Locate the cell with the specified text and output its (X, Y) center coordinate. 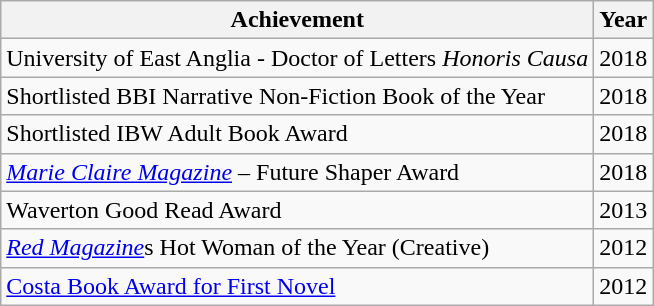
Red Magazines Hot Woman of the Year (Creative) (298, 248)
Costa Book Award for First Novel (298, 286)
Shortlisted BBI Narrative Non-Fiction Book of the Year (298, 96)
University of East Anglia - Doctor of Letters Honoris Causa (298, 58)
Year (624, 20)
Achievement (298, 20)
Waverton Good Read Award (298, 210)
Marie Claire Magazine – Future Shaper Award (298, 172)
Shortlisted IBW Adult Book Award (298, 134)
2013 (624, 210)
